Detect which cell encompasses the target text, then output its (x, y) center coordinate. 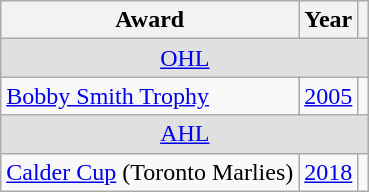
Calder Cup (Toronto Marlies) (150, 172)
Bobby Smith Trophy (150, 96)
OHL (185, 58)
2005 (328, 96)
AHL (185, 134)
Year (328, 20)
Award (150, 20)
2018 (328, 172)
